Detect which cell encompasses the target text, then output its [x, y] center coordinate. 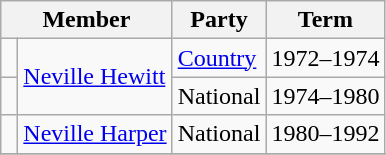
Member [86, 20]
Party [219, 20]
Neville Harper [95, 134]
Term [326, 20]
1974–1980 [326, 96]
1972–1974 [326, 58]
1980–1992 [326, 134]
Country [219, 58]
Neville Hewitt [95, 77]
